Scan for the cell matching the given text and deliver its [x, y] coordinate at center. 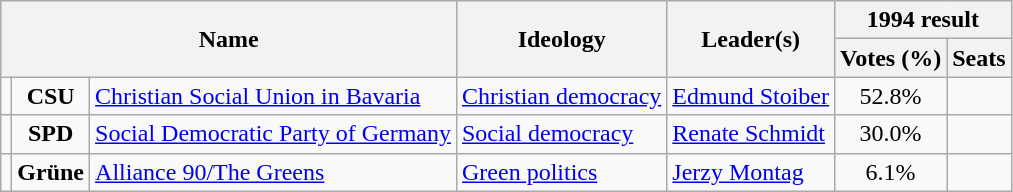
Social democracy [561, 134]
Seats [979, 58]
Grüne [51, 172]
30.0% [891, 134]
Social Democratic Party of Germany [274, 134]
Ideology [561, 39]
SPD [51, 134]
Christian Social Union in Bavaria [274, 96]
Edmund Stoiber [751, 96]
Votes (%) [891, 58]
1994 result [924, 20]
Renate Schmidt [751, 134]
Name [229, 39]
6.1% [891, 172]
CSU [51, 96]
Christian democracy [561, 96]
Alliance 90/The Greens [274, 172]
Leader(s) [751, 39]
Green politics [561, 172]
52.8% [891, 96]
Jerzy Montag [751, 172]
